For the text-containing cell, return its midpoint in (X, Y) coordinate format. 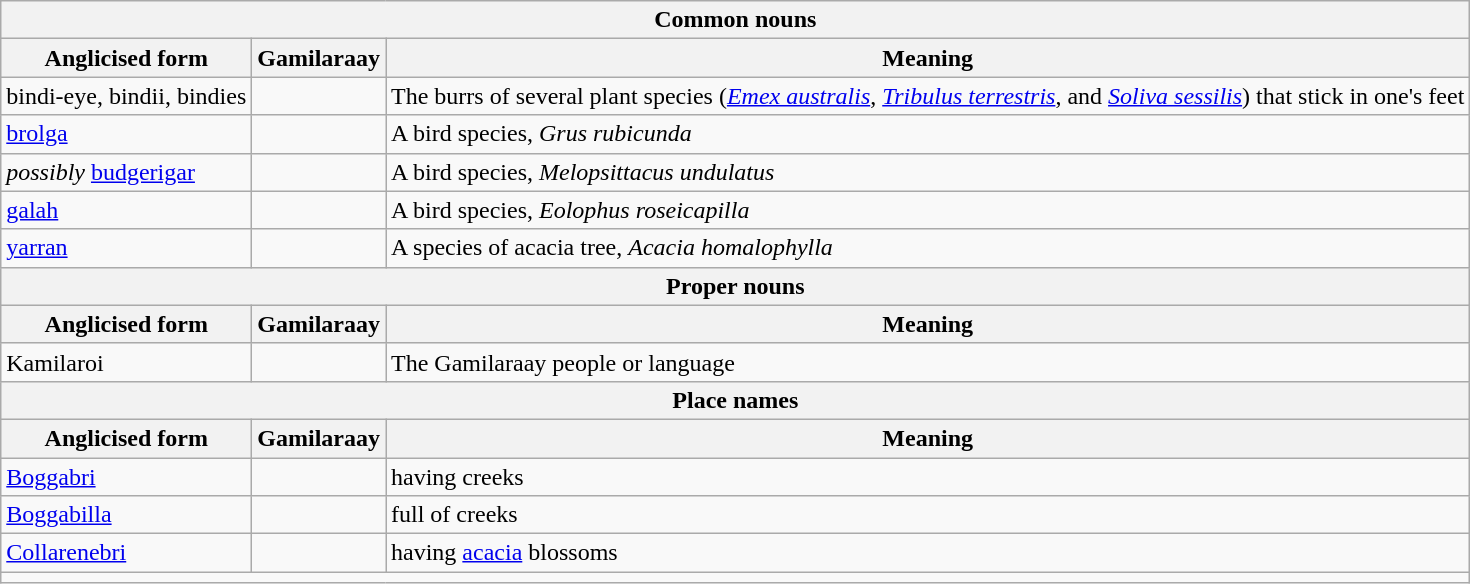
The Gamilaraay people or language (928, 362)
A species of acacia tree, Acacia homalophylla (928, 248)
having creeks (928, 477)
A bird species, Eolophus roseicapilla (928, 210)
Proper nouns (736, 286)
having acacia blossoms (928, 553)
full of creeks (928, 515)
The burrs of several plant species (Emex australis, Tribulus terrestris, and Soliva sessilis) that stick in one's feet (928, 96)
Collarenebri (126, 553)
Place names (736, 400)
possibly budgerigar (126, 172)
Boggabilla (126, 515)
galah (126, 210)
A bird species, Grus rubicunda (928, 134)
Common nouns (736, 20)
brolga (126, 134)
A bird species, Melopsittacus undulatus (928, 172)
bindi-eye, bindii, bindies (126, 96)
Boggabri (126, 477)
yarran (126, 248)
Kamilaroi (126, 362)
